Pinpoint the cell where the given text exists, returning its [x, y] midpoint coordinate. 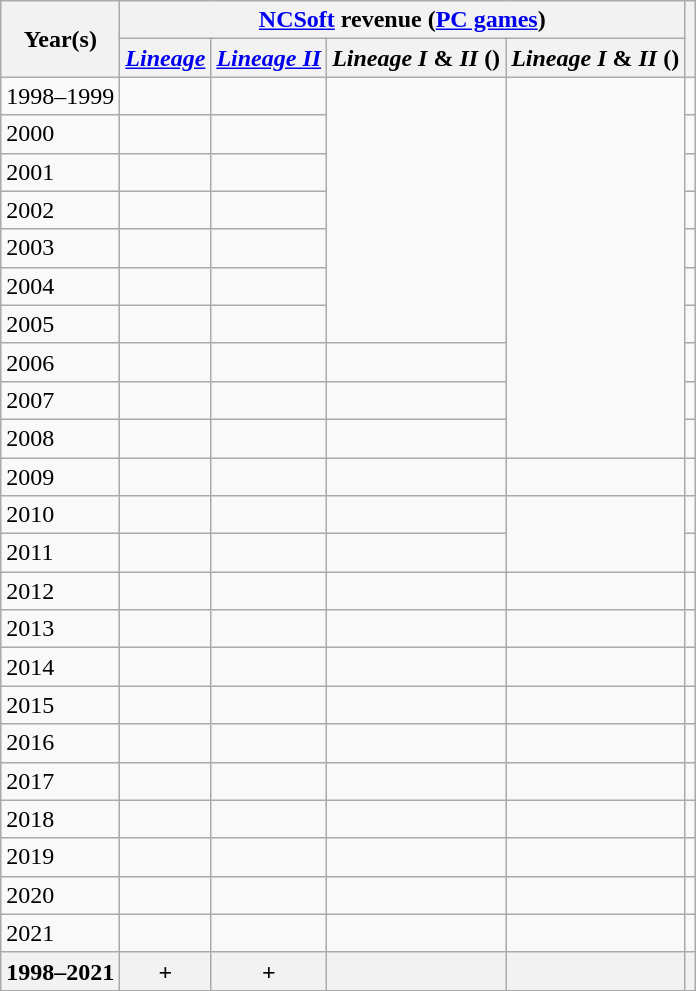
2013 [60, 629]
1998–2021 [60, 971]
2002 [60, 210]
2004 [60, 286]
2010 [60, 515]
2009 [60, 477]
2003 [60, 248]
Lineage II [269, 58]
2000 [60, 134]
2018 [60, 819]
2005 [60, 324]
2007 [60, 400]
2016 [60, 743]
2001 [60, 172]
2012 [60, 591]
2020 [60, 895]
2008 [60, 438]
2021 [60, 933]
2014 [60, 667]
2019 [60, 857]
NCSoft revenue (PC games) [402, 20]
2017 [60, 781]
Year(s) [60, 39]
1998–1999 [60, 96]
2006 [60, 362]
2011 [60, 553]
2015 [60, 705]
Lineage [166, 58]
